Search for the cell housing the specified text and yield its [x, y] center coordinate. 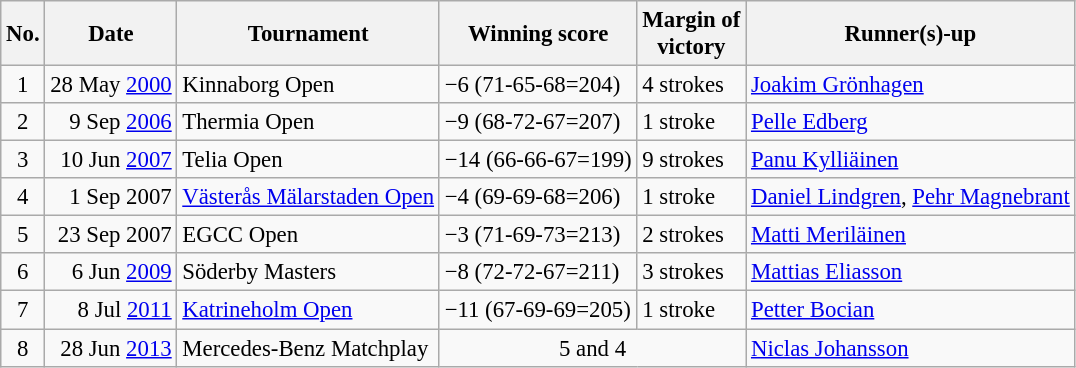
8 [23, 348]
Winning score [538, 34]
Telia Open [308, 160]
−9 (68-72-67=207) [538, 122]
Petter Bocian [910, 310]
−8 (72-72-67=211) [538, 273]
Kinnaborg Open [308, 85]
4 strokes [692, 85]
Mercedes-Benz Matchplay [308, 348]
Date [111, 34]
Söderby Masters [308, 273]
6 Jun 2009 [111, 273]
1 Sep 2007 [111, 197]
28 Jun 2013 [111, 348]
Runner(s)-up [910, 34]
2 [23, 122]
Mattias Eliasson [910, 273]
−6 (71-65-68=204) [538, 85]
Pelle Edberg [910, 122]
−11 (67-69-69=205) [538, 310]
−14 (66-66-67=199) [538, 160]
Katrineholm Open [308, 310]
23 Sep 2007 [111, 235]
3 [23, 160]
4 [23, 197]
6 [23, 273]
10 Jun 2007 [111, 160]
5 [23, 235]
Thermia Open [308, 122]
Västerås Mälarstaden Open [308, 197]
−3 (71-69-73=213) [538, 235]
No. [23, 34]
Panu Kylliäinen [910, 160]
−4 (69-69-68=206) [538, 197]
28 May 2000 [111, 85]
Matti Meriläinen [910, 235]
EGCC Open [308, 235]
Margin ofvictory [692, 34]
8 Jul 2011 [111, 310]
5 and 4 [592, 348]
Tournament [308, 34]
Daniel Lindgren, Pehr Magnebrant [910, 197]
1 [23, 85]
Niclas Johansson [910, 348]
Joakim Grönhagen [910, 85]
9 Sep 2006 [111, 122]
3 strokes [692, 273]
7 [23, 310]
9 strokes [692, 160]
2 strokes [692, 235]
